Pinpoint the cell where the given text exists, returning its [x, y] midpoint coordinate. 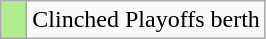
Clinched Playoffs berth [146, 20]
